For the text-containing cell, return its midpoint in (X, Y) coordinate format. 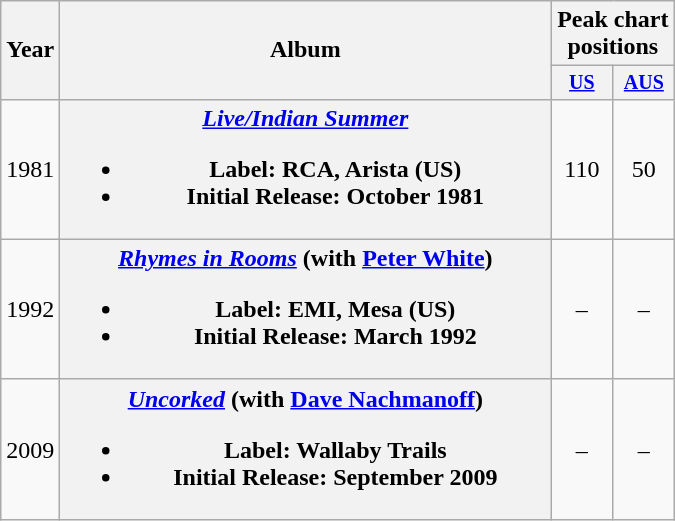
1981 (30, 169)
110 (582, 169)
US (582, 82)
AUS (644, 82)
Album (306, 50)
Uncorked (with Dave Nachmanoff)Label: Wallaby TrailsInitial Release: September 2009 (306, 449)
Year (30, 50)
Peak chart positions (613, 34)
Live/Indian SummerLabel: RCA, Arista (US)Initial Release: October 1981 (306, 169)
Rhymes in Rooms (with Peter White)Label: EMI, Mesa (US)Initial Release: March 1992 (306, 309)
1992 (30, 309)
2009 (30, 449)
50 (644, 169)
